Provide the [X, Y] coordinate of the cell's center where the given text is located.  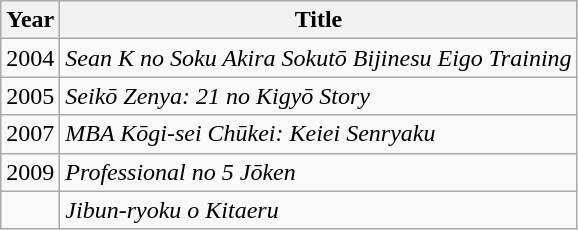
2005 [30, 96]
2007 [30, 134]
Title [318, 20]
Jibun-ryoku o Kitaeru [318, 210]
Sean K no Soku Akira Sokutō Bijinesu Eigo Training [318, 58]
Seikō Zenya: 21 no Kigyō Story [318, 96]
Professional no 5 Jōken [318, 172]
2009 [30, 172]
2004 [30, 58]
Year [30, 20]
MBA Kōgi-sei Chūkei: Keiei Senryaku [318, 134]
